Identify which cell holds the provided text, then report its (x, y) central coordinate. 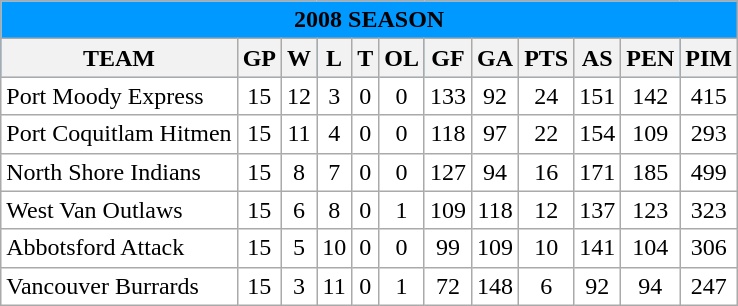
171 (598, 172)
West Van Outlaws (119, 210)
GA (496, 58)
PTS (546, 58)
AS (598, 58)
123 (650, 210)
104 (650, 248)
415 (709, 96)
5 (300, 248)
127 (448, 172)
148 (496, 286)
T (366, 58)
4 (334, 134)
OL (402, 58)
TEAM (119, 58)
Port Moody Express (119, 96)
99 (448, 248)
72 (448, 286)
137 (598, 210)
Vancouver Burrards (119, 286)
323 (709, 210)
142 (650, 96)
Port Coquitlam Hitmen (119, 134)
North Shore Indians (119, 172)
247 (709, 286)
154 (598, 134)
GF (448, 58)
133 (448, 96)
141 (598, 248)
L (334, 58)
16 (546, 172)
97 (496, 134)
7 (334, 172)
499 (709, 172)
2008 SEASON (370, 20)
PIM (709, 58)
306 (709, 248)
PEN (650, 58)
293 (709, 134)
GP (259, 58)
22 (546, 134)
185 (650, 172)
151 (598, 96)
Abbotsford Attack (119, 248)
W (300, 58)
24 (546, 96)
